Output the (X, Y) coordinate of the center of the cell containing the given text.  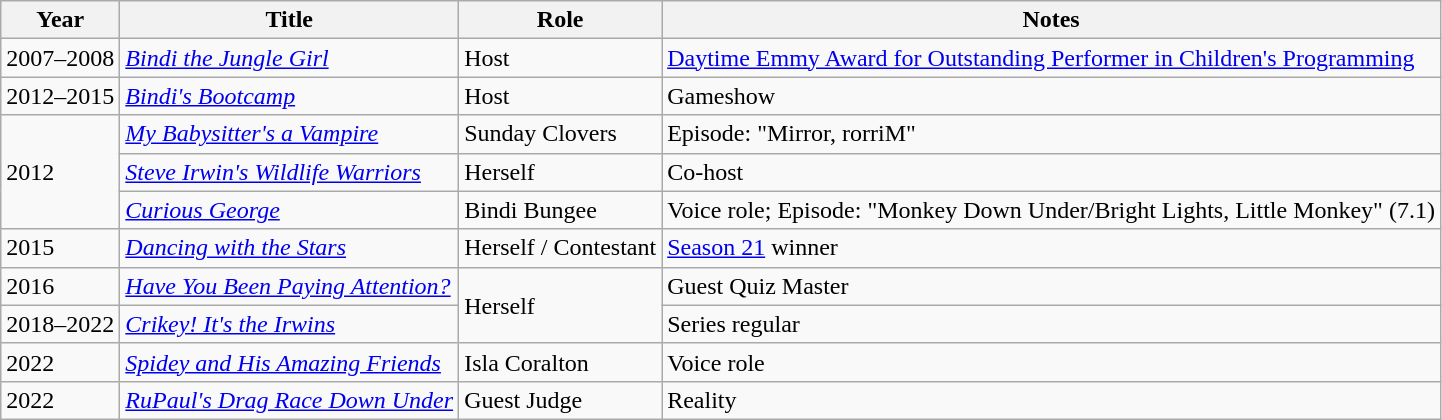
Isla Coralton (560, 362)
Gameshow (1052, 96)
Series regular (1052, 324)
Have You Been Paying Attention? (290, 286)
Dancing with the Stars (290, 248)
2018–2022 (60, 324)
RuPaul's Drag Race Down Under (290, 400)
Bindi the Jungle Girl (290, 58)
Daytime Emmy Award for Outstanding Performer in Children's Programming (1052, 58)
Voice role (1052, 362)
Sunday Clovers (560, 134)
Reality (1052, 400)
Steve Irwin's Wildlife Warriors (290, 172)
Guest Judge (560, 400)
2015 (60, 248)
Year (60, 20)
Spidey and His Amazing Friends (290, 362)
Voice role; Episode: "Monkey Down Under/Bright Lights, Little Monkey" (7.1) (1052, 210)
Guest Quiz Master (1052, 286)
Curious George (290, 210)
Role (560, 20)
Episode: "Mirror, rorriM" (1052, 134)
2016 (60, 286)
Crikey! It's the Irwins (290, 324)
Co-host (1052, 172)
My Babysitter's a Vampire (290, 134)
Bindi's Bootcamp (290, 96)
Season 21 winner (1052, 248)
Bindi Bungee (560, 210)
2012–2015 (60, 96)
Herself / Contestant (560, 248)
2012 (60, 172)
Title (290, 20)
2007–2008 (60, 58)
Notes (1052, 20)
